Search for the cell housing the specified text and yield its [x, y] center coordinate. 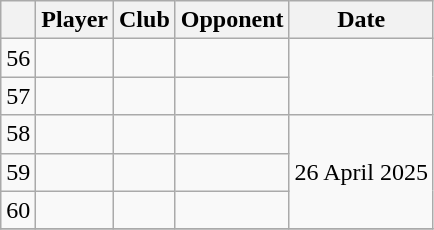
Club [145, 20]
Opponent [232, 20]
59 [18, 172]
26 April 2025 [361, 172]
58 [18, 134]
57 [18, 96]
Date [361, 20]
Player [75, 20]
60 [18, 210]
56 [18, 58]
